Identify which cell holds the provided text, then report its (x, y) central coordinate. 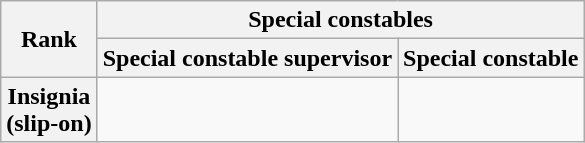
Rank (49, 39)
Special constable (491, 58)
Special constables (340, 20)
Insignia(slip-on) (49, 110)
Special constable supervisor (247, 58)
